Pinpoint the cell where the given text exists, returning its (X, Y) midpoint coordinate. 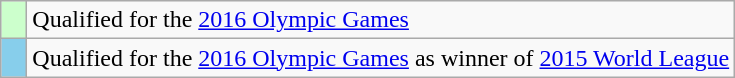
Qualified for the 2016 Olympic Games as winner of 2015 World League (381, 58)
Qualified for the 2016 Olympic Games (381, 20)
